Capture the cell that displays the provided text and extract its [x, y] central coordinate. 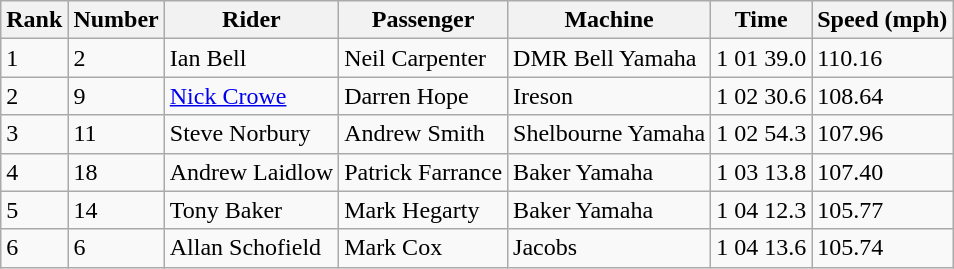
Andrew Laidlow [251, 172]
Jacobs [610, 248]
Patrick Farrance [424, 172]
108.64 [882, 96]
1 [34, 58]
4 [34, 172]
Mark Cox [424, 248]
Tony Baker [251, 210]
Allan Schofield [251, 248]
Ireson [610, 96]
Mark Hegarty [424, 210]
110.16 [882, 58]
Steve Norbury [251, 134]
5 [34, 210]
Rider [251, 20]
1 04 12.3 [762, 210]
Andrew Smith [424, 134]
1 01 39.0 [762, 58]
Neil Carpenter [424, 58]
Rank [34, 20]
1 03 13.8 [762, 172]
Number [116, 20]
Passenger [424, 20]
Darren Hope [424, 96]
9 [116, 96]
105.77 [882, 210]
14 [116, 210]
1 04 13.6 [762, 248]
11 [116, 134]
DMR Bell Yamaha [610, 58]
105.74 [882, 248]
Nick Crowe [251, 96]
Ian Bell [251, 58]
Machine [610, 20]
18 [116, 172]
Speed (mph) [882, 20]
Time [762, 20]
Shelbourne Yamaha [610, 134]
1 02 54.3 [762, 134]
107.40 [882, 172]
3 [34, 134]
1 02 30.6 [762, 96]
107.96 [882, 134]
